Find where the given text appears and provide that cell's center as [x, y] coordinate. 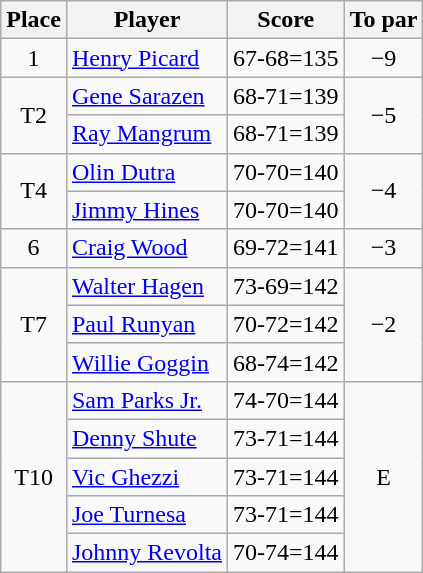
70-72=142 [286, 324]
69-72=141 [286, 248]
Denny Shute [146, 438]
Ray Mangrum [146, 134]
−5 [384, 115]
Willie Goggin [146, 362]
Olin Dutra [146, 172]
Score [286, 20]
73-69=142 [286, 286]
−4 [384, 191]
Place [34, 20]
Gene Sarazen [146, 96]
T2 [34, 115]
T7 [34, 324]
−2 [384, 324]
Johnny Revolta [146, 553]
−3 [384, 248]
E [384, 476]
Henry Picard [146, 58]
Paul Runyan [146, 324]
To par [384, 20]
67-68=135 [286, 58]
−9 [384, 58]
T4 [34, 191]
Jimmy Hines [146, 210]
70-74=144 [286, 553]
74-70=144 [286, 400]
Craig Wood [146, 248]
68-74=142 [286, 362]
Player [146, 20]
6 [34, 248]
Vic Ghezzi [146, 477]
Sam Parks Jr. [146, 400]
Walter Hagen [146, 286]
Joe Turnesa [146, 515]
T10 [34, 476]
1 [34, 58]
